Locate the cell with the specified text and output its (X, Y) center coordinate. 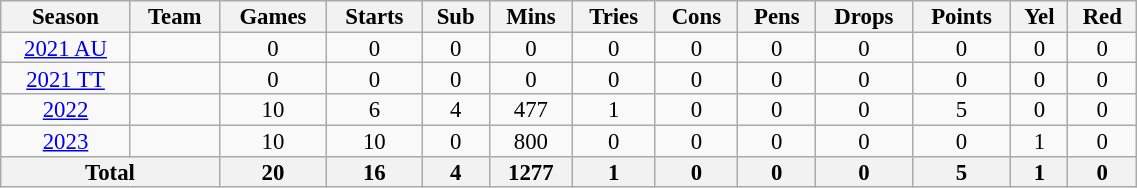
Tries (613, 16)
Red (1102, 16)
Total (110, 172)
2023 (66, 140)
Season (66, 16)
Drops (864, 16)
6 (374, 110)
1277 (530, 172)
Games (273, 16)
Cons (696, 16)
20 (273, 172)
Yel (1040, 16)
477 (530, 110)
800 (530, 140)
16 (374, 172)
2021 AU (66, 48)
Starts (374, 16)
Pens (777, 16)
2022 (66, 110)
Sub (456, 16)
Points (962, 16)
2021 TT (66, 78)
Team (174, 16)
Mins (530, 16)
